Identify which cell holds the provided text, then report its (x, y) central coordinate. 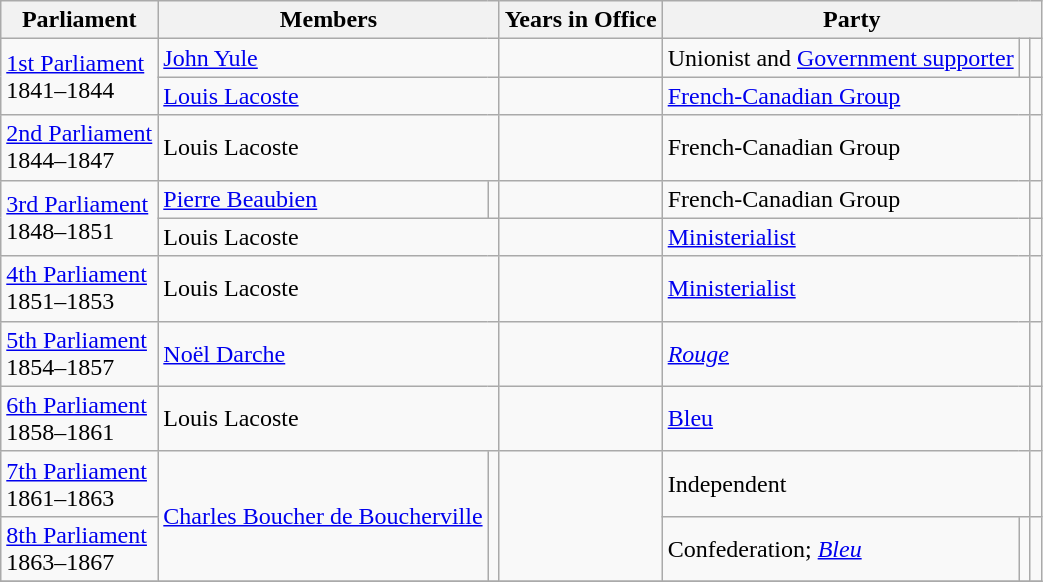
Noël Darche (328, 354)
6th Parliament 1858–1861 (80, 418)
4th Parliament 1851–1853 (80, 288)
7th Parliament 1861–1863 (80, 484)
2nd Parliament 1844–1847 (80, 148)
Bleu (846, 418)
3rd Parliament 1848–1851 (80, 218)
John Yule (328, 58)
Rouge (846, 354)
8th Parliament 1863–1867 (80, 548)
Pierre Beaubien (323, 199)
Party (852, 20)
1st Parliament1841–1844 (80, 77)
Years in Office (580, 20)
Confederation; Bleu (840, 548)
Unionist and Government supporter (840, 58)
Charles Boucher de Boucherville (323, 516)
Independent (846, 484)
Members (328, 20)
5th Parliament 1854–1857 (80, 354)
Parliament (80, 20)
